Return the [x, y] coordinate for the center point of the cell that contains the specified text.  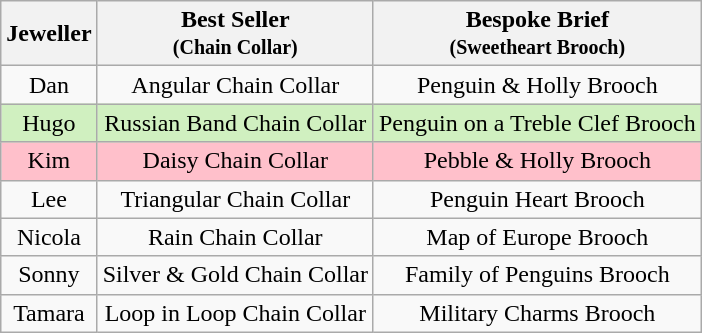
Map of Europe Brooch [537, 237]
Tamara [49, 313]
Pebble & Holly Brooch [537, 161]
Triangular Chain Collar [235, 199]
Dan [49, 85]
Nicola [49, 237]
Silver & Gold Chain Collar [235, 275]
Kim [49, 161]
Penguin Heart Brooch [537, 199]
Bespoke Brief(Sweetheart Brooch) [537, 34]
Military Charms Brooch [537, 313]
Penguin & Holly Brooch [537, 85]
Best Seller(Chain Collar) [235, 34]
Hugo [49, 123]
Daisy Chain Collar [235, 161]
Penguin on a Treble Clef Brooch [537, 123]
Angular Chain Collar [235, 85]
Jeweller [49, 34]
Rain Chain Collar [235, 237]
Family of Penguins Brooch [537, 275]
Russian Band Chain Collar [235, 123]
Sonny [49, 275]
Lee [49, 199]
Loop in Loop Chain Collar [235, 313]
